Capture the cell that displays the provided text and extract its (x, y) central coordinate. 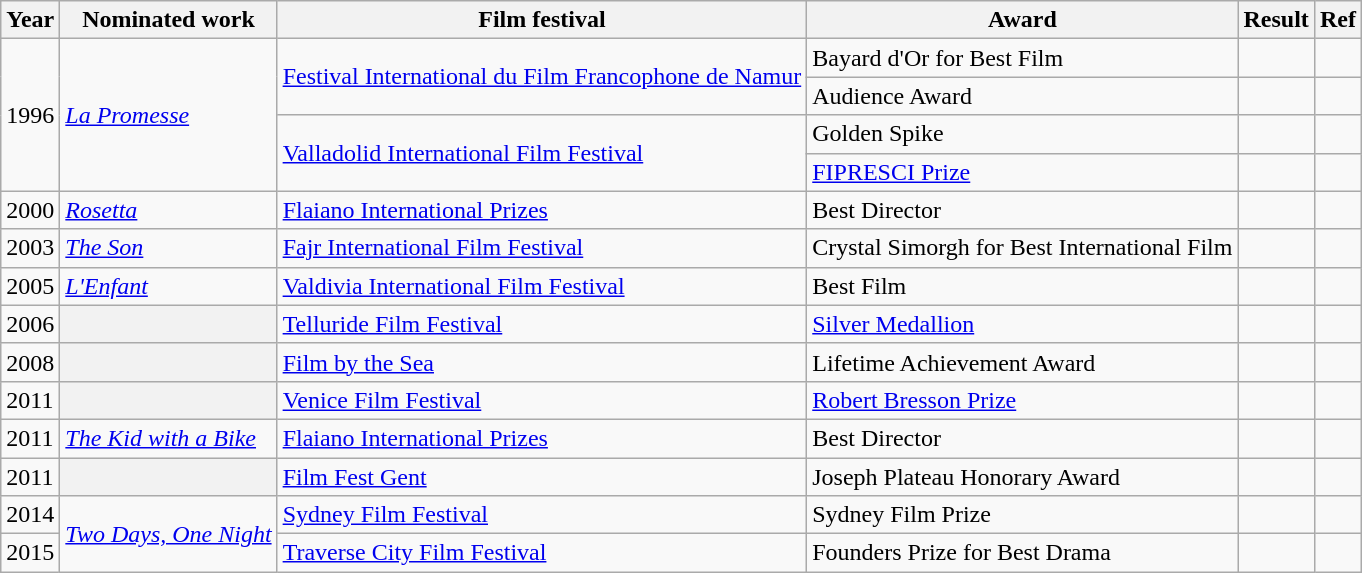
Film by the Sea (542, 362)
Crystal Simorgh for Best International Film (1022, 248)
Sydney Film Prize (1022, 515)
Rosetta (168, 210)
Audience Award (1022, 96)
Traverse City Film Festival (542, 553)
Founders Prize for Best Drama (1022, 553)
Best Film (1022, 286)
2000 (30, 210)
Year (30, 20)
Award (1022, 20)
2003 (30, 248)
Robert Bresson Prize (1022, 400)
La Promesse (168, 115)
Joseph Plateau Honorary Award (1022, 477)
Film Fest Gent (542, 477)
Sydney Film Festival (542, 515)
Result (1276, 20)
Silver Medallion (1022, 324)
Bayard d'Or for Best Film (1022, 58)
Valladolid International Film Festival (542, 153)
Two Days, One Night (168, 534)
Venice Film Festival (542, 400)
Ref (1338, 20)
The Kid with a Bike (168, 438)
2006 (30, 324)
Film festival (542, 20)
FIPRESCI Prize (1022, 172)
Nominated work (168, 20)
2005 (30, 286)
Golden Spike (1022, 134)
L'Enfant (168, 286)
2015 (30, 553)
Lifetime Achievement Award (1022, 362)
Valdivia International Film Festival (542, 286)
The Son (168, 248)
Telluride Film Festival (542, 324)
1996 (30, 115)
2008 (30, 362)
2014 (30, 515)
Fajr International Film Festival (542, 248)
Festival International du Film Francophone de Namur (542, 77)
